Provide the [x, y] coordinate of the cell's center where the given text is located.  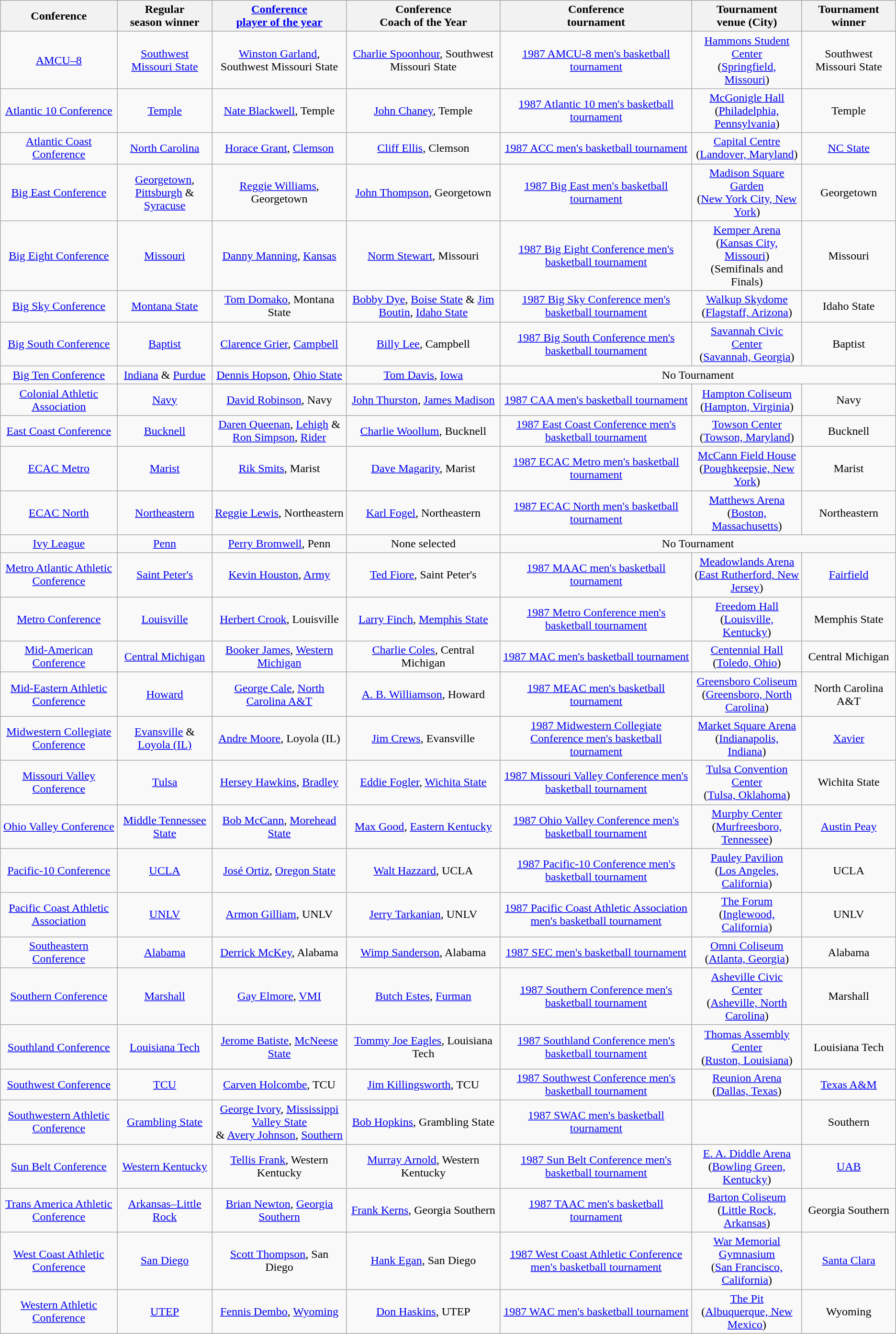
John Chaney, Temple [423, 111]
Arkansas–Little Rock [165, 1210]
Charlie Coles, Central Michigan [423, 657]
Jim Killingsworth, TCU [423, 1084]
The Pit(Albuquerque, New Mexico) [747, 1311]
Winston Garland, Southwest Missouri State [280, 60]
Larry Finch, Memphis State [423, 619]
Southern [849, 1122]
José Ortiz, Oregon State [280, 870]
A. B. Williamson, Howard [423, 694]
1987 Southwest Conference men's basketball tournament [596, 1084]
George Cale, North Carolina A&T [280, 694]
Herbert Crook, Louisville [280, 619]
Brian Newton, Georgia Southern [280, 1210]
Midwestern Collegiate Conference [59, 738]
1987 Sun Belt Conference men's basketball tournament [596, 1166]
Texas A&M [849, 1084]
Tournament winner [849, 16]
Reggie Williams, Georgetown [280, 192]
Pacific Coast Athletic Association [59, 915]
Big Eight Conference [59, 256]
Andre Moore, Loyola (IL) [280, 738]
Charlie Spoonhour, Southwest Missouri State [423, 60]
Perry Bromwell, Penn [280, 544]
Big East Conference [59, 192]
Idaho State [849, 306]
Butch Estes, Furman [423, 996]
Western Kentucky [165, 1166]
Tellis Frank, Western Kentucky [280, 1166]
Matthews Arena(Boston, Massachusetts) [747, 512]
1987 East Coast Conference men's basketball tournament [596, 431]
Don Haskins, UTEP [423, 1311]
Indiana & Purdue [165, 375]
Jerry Tarkanian, UNLV [423, 915]
1987 Big East men's basketball tournament [596, 192]
San Diego [165, 1261]
1987 ECAC North men's basketball tournament [596, 512]
Missouri Valley Conference [59, 782]
Fairfield [849, 575]
Eddie Fogler, Wichita State [423, 782]
Rik Smits, Marist [280, 468]
Capital Centre(Landover, Maryland) [747, 148]
Daren Queenan, Lehigh &Ron Simpson, Rider [280, 431]
Mid-American Conference [59, 657]
Conference player of the year [280, 16]
Omni Coliseum(Atlanta, Georgia) [747, 952]
Booker James, Western Michigan [280, 657]
Georgetown, Pittsburgh &Syracuse [165, 192]
Big Ten Conference [59, 375]
1987 ACC men's basketball tournament [596, 148]
Middle Tennessee State [165, 826]
1987 Pacific-10 Conference men's basketball tournament [596, 870]
1987 Big Eight Conference men's basketball tournament [596, 256]
1987 SWAC men's basketball tournament [596, 1122]
Tulsa Convention Center(Tulsa, Oklahoma) [747, 782]
East Coast Conference [59, 431]
ECAC Metro [59, 468]
1987 Metro Conference men's basketball tournament [596, 619]
Tulsa [165, 782]
UTEP [165, 1311]
Walt Hazzard, UCLA [423, 870]
Ohio Valley Conference [59, 826]
Grambling State [165, 1122]
Fennis Dembo, Wyoming [280, 1311]
1987 Big Sky Conference men's basketball tournament [596, 306]
Tommy Joe Eagles, Louisiana Tech [423, 1047]
1987 Atlantic 10 men's basketball tournament [596, 111]
E. A. Diddle Arena(Bowling Green, Kentucky) [747, 1166]
Danny Manning, Kansas [280, 256]
Norm Stewart, Missouri [423, 256]
Penn [165, 544]
NC State [849, 148]
Ivy League [59, 544]
Bob McCann, Morehead State [280, 826]
Carven Holcombe, TCU [280, 1084]
None selected [423, 544]
Kemper Arena(Kansas City, Missouri)(Semifinals and Finals) [747, 256]
1987 MEAC men's basketball tournament [596, 694]
Towson Center(Towson, Maryland) [747, 431]
Derrick McKey, Alabama [280, 952]
Wichita State [849, 782]
Frank Kerns, Georgia Southern [423, 1210]
Asheville Civic Center(Asheville, North Carolina) [747, 996]
John Thurston, James Madison [423, 399]
Bobby Dye, Boise State & Jim Boutin, Idaho State [423, 306]
1987 ECAC Metro men's basketball tournament [596, 468]
Wimp Sanderson, Alabama [423, 952]
Hank Egan, San Diego [423, 1261]
AMCU–8 [59, 60]
Dave Magarity, Marist [423, 468]
Thomas Assembly Center(Ruston, Louisiana) [747, 1047]
Atlantic Coast Conference [59, 148]
Scott Thompson, San Diego [280, 1261]
Southwest Conference [59, 1084]
1987 MAC men's basketball tournament [596, 657]
1987 Big South Conference men's basketball tournament [596, 344]
1987 AMCU-8 men's basketball tournament [596, 60]
Southeastern Conference [59, 952]
Pauley Pavilion(Los Angeles, California) [747, 870]
Centennial Hall(Toledo, Ohio) [747, 657]
Nate Blackwell, Temple [280, 111]
North Carolina [165, 148]
Saint Peter's [165, 575]
Southwestern Athletic Conference [59, 1122]
Karl Fogel, Northeastern [423, 512]
Jim Crews, Evansville [423, 738]
1987 Southern Conference men's basketball tournament [596, 996]
War Memorial Gymnasium(San Francisco, California) [747, 1261]
Hammons Student Center(Springfield, Missouri) [747, 60]
Southern Conference [59, 996]
Metro Atlantic Athletic Conference [59, 575]
1987 Midwestern Collegiate Conference men's basketball tournament [596, 738]
1987 CAA men's basketball tournament [596, 399]
1987 WAC men's basketball tournament [596, 1311]
Reggie Lewis, Northeastern [280, 512]
Tom Domako, Montana State [280, 306]
David Robinson, Navy [280, 399]
North Carolina A&T [849, 694]
Market Square Arena(Indianapolis, Indiana) [747, 738]
Armon Gilliam, UNLV [280, 915]
Barton Coliseum(Little Rock, Arkansas) [747, 1210]
Horace Grant, Clemson [280, 148]
Trans America Athletic Conference [59, 1210]
Conference Coach of the Year [423, 16]
Charlie Woollum, Bucknell [423, 431]
Freedom Hall(Louisville, Kentucky) [747, 619]
West Coast Athletic Conference [59, 1261]
The Forum(Inglewood, California) [747, 915]
Murray Arnold, Western Kentucky [423, 1166]
Billy Lee, Campbell [423, 344]
Reunion Arena(Dallas, Texas) [747, 1084]
Memphis State [849, 619]
Atlantic 10 Conference [59, 111]
Hersey Hawkins, Bradley [280, 782]
Big Sky Conference [59, 306]
ECAC North [59, 512]
1987 Ohio Valley Conference men's basketball tournament [596, 826]
Southland Conference [59, 1047]
McCann Field House(Poughkeepsie, New York) [747, 468]
Gay Elmore, VMI [280, 996]
McGonigle Hall(Philadelphia, Pennsylvania) [747, 111]
1987 West Coast Athletic Conference men's basketball tournament [596, 1261]
1987 SEC men's basketball tournament [596, 952]
Evansville & Loyola (IL) [165, 738]
Xavier [849, 738]
Georgetown [849, 192]
Santa Clara [849, 1261]
Metro Conference [59, 619]
Clarence Grier, Campbell [280, 344]
Wyoming [849, 1311]
UAB [849, 1166]
Kevin Houston, Army [280, 575]
Madison Square Garden(New York City, New York) [747, 192]
Murphy Center(Murfreesboro, Tennessee) [747, 826]
Greensboro Coliseum(Greensboro, North Carolina) [747, 694]
Conference [59, 16]
Howard [165, 694]
TCU [165, 1084]
John Thompson, Georgetown [423, 192]
Pacific-10 Conference [59, 870]
Louisville [165, 619]
Hampton Coliseum(Hampton, Virginia) [747, 399]
Tom Davis, Iowa [423, 375]
Big South Conference [59, 344]
Regular season winner [165, 16]
1987 Pacific Coast Athletic Association men's basketball tournament [596, 915]
Bob Hopkins, Grambling State [423, 1122]
Tournament venue (City) [747, 16]
Georgia Southern [849, 1210]
Sun Belt Conference [59, 1166]
1987 Missouri Valley Conference men's basketball tournament [596, 782]
1987 MAAC men's basketball tournament [596, 575]
George Ivory, Mississippi Valley State& Avery Johnson, Southern [280, 1122]
Savannah Civic Center(Savannah, Georgia) [747, 344]
Dennis Hopson, Ohio State [280, 375]
Conference tournament [596, 16]
Colonial Athletic Association [59, 399]
Meadowlands Arena(East Rutherford, New Jersey) [747, 575]
Austin Peay [849, 826]
Walkup Skydome(Flagstaff, Arizona) [747, 306]
1987 Southland Conference men's basketball tournament [596, 1047]
1987 TAAC men's basketball tournament [596, 1210]
Ted Fiore, Saint Peter's [423, 575]
Cliff Ellis, Clemson [423, 148]
Jerome Batiste, McNeese State [280, 1047]
Max Good, Eastern Kentucky [423, 826]
Montana State [165, 306]
Western Athletic Conference [59, 1311]
Mid-Eastern Athletic Conference [59, 694]
